Scan for the cell matching the given text and deliver its (X, Y) coordinate at center. 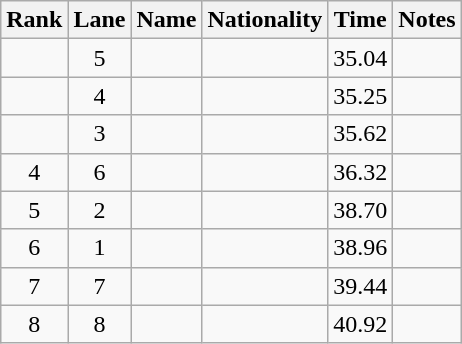
Lane (100, 20)
3 (100, 134)
1 (100, 248)
Notes (427, 20)
35.25 (360, 96)
40.92 (360, 324)
39.44 (360, 286)
38.70 (360, 210)
36.32 (360, 172)
38.96 (360, 248)
Time (360, 20)
2 (100, 210)
Name (166, 20)
Rank (34, 20)
Nationality (265, 20)
35.04 (360, 58)
35.62 (360, 134)
